Provide the (x, y) coordinate of the cell's center where the given text is located.  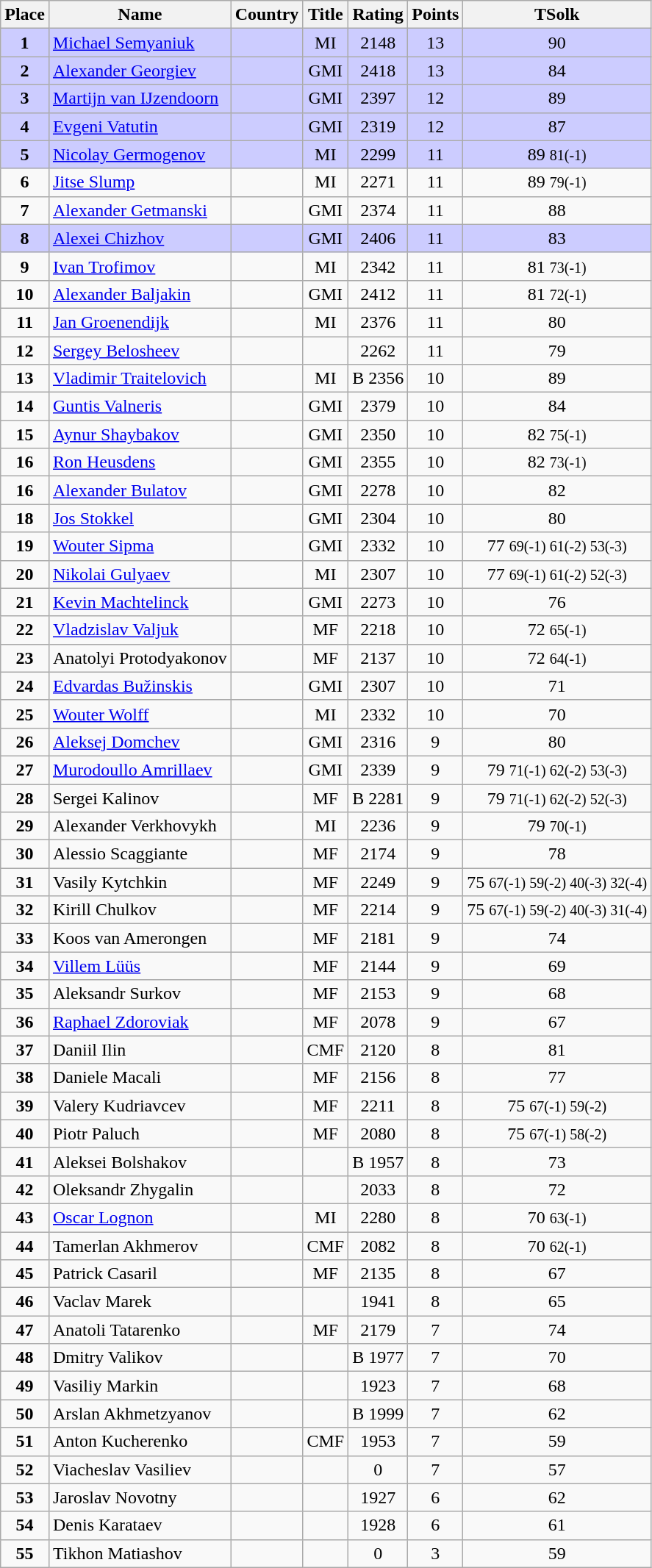
Alexander Georgiev (140, 71)
Alexander Baljakin (140, 294)
79 71(-1) 62(-2) 53(-3) (557, 770)
Ivan Trofimov (140, 266)
46 (25, 1302)
2181 (378, 938)
2179 (378, 1330)
Villem Lüüs (140, 966)
2120 (378, 1050)
Anton Kucherenko (140, 1442)
1923 (378, 1386)
2339 (378, 770)
Dmitry Valikov (140, 1358)
30 (25, 854)
2271 (378, 182)
Aleksei Bolshakov (140, 1161)
81 72(-1) (557, 294)
41 (25, 1161)
79 71(-1) 62(-2) 52(-3) (557, 798)
2397 (378, 99)
69 (557, 966)
1928 (378, 1525)
75 67(-1) 59(-2) (557, 1106)
22 (25, 630)
Daniele Macali (140, 1078)
2262 (378, 351)
B 1999 (378, 1414)
29 (25, 826)
2418 (378, 71)
2278 (378, 490)
48 (25, 1358)
Nikolai Gulyaev (140, 574)
2319 (378, 126)
35 (25, 994)
2148 (378, 43)
Points (435, 15)
47 (25, 1330)
72 64(-1) (557, 658)
90 (557, 43)
15 (25, 434)
Tikhon Matiashov (140, 1553)
Edvardas Bužinskis (140, 686)
Aynur Shaybakov (140, 434)
B 2356 (378, 379)
54 (25, 1525)
Guntis Valneris (140, 407)
Jan Groenendijk (140, 322)
73 (557, 1161)
Daniil Ilin (140, 1050)
89 81(-1) (557, 154)
55 (25, 1553)
Michael Semyaniuk (140, 43)
19 (25, 546)
1 (25, 43)
2379 (378, 407)
Vaclav Marek (140, 1302)
88 (557, 210)
2374 (378, 210)
71 (557, 686)
2078 (378, 1022)
2218 (378, 630)
32 (25, 910)
2355 (378, 462)
57 (557, 1469)
72 (557, 1189)
81 73(-1) (557, 266)
TSolk (557, 15)
31 (25, 882)
Valery Kudriavcev (140, 1106)
Alexander Verkhovykh (140, 826)
Anatolyi Protodyakonov (140, 658)
Arslan Akhmetzyanov (140, 1414)
40 (25, 1134)
B 1977 (378, 1358)
24 (25, 686)
50 (25, 1414)
Oscar Lognon (140, 1217)
82 75(-1) (557, 434)
Name (140, 15)
B 2281 (378, 798)
Kevin Machtelinck (140, 602)
2174 (378, 854)
Vladzislav Valjuk (140, 630)
23 (25, 658)
27 (25, 770)
82 73(-1) (557, 462)
1941 (378, 1302)
82 (557, 490)
76 (557, 602)
2 (25, 71)
2080 (378, 1134)
2137 (378, 658)
79 70(-1) (557, 826)
4 (25, 126)
Kirill Chulkov (140, 910)
44 (25, 1246)
2214 (378, 910)
2376 (378, 322)
2350 (378, 434)
83 (557, 238)
52 (25, 1469)
34 (25, 966)
49 (25, 1386)
Koos van Amerongen (140, 938)
2280 (378, 1217)
Title (326, 15)
51 (25, 1442)
Evgeni Vatutin (140, 126)
2412 (378, 294)
Wouter Wolff (140, 714)
45 (25, 1274)
25 (25, 714)
Country (267, 15)
Jaroslav Novotny (140, 1497)
53 (25, 1497)
Jitse Slump (140, 182)
38 (25, 1078)
Vasiliy Markin (140, 1386)
Alexei Chizhov (140, 238)
Patrick Casaril (140, 1274)
2033 (378, 1189)
81 (557, 1050)
2299 (378, 154)
72 65(-1) (557, 630)
Murodoullo Amrillaev (140, 770)
Sergey Belosheev (140, 351)
Jos Stokkel (140, 518)
1927 (378, 1497)
18 (25, 518)
87 (557, 126)
Aleksandr Surkov (140, 994)
2236 (378, 826)
65 (557, 1302)
2342 (378, 266)
43 (25, 1217)
36 (25, 1022)
89 79(-1) (557, 182)
Anatoli Tatarenko (140, 1330)
39 (25, 1106)
2273 (378, 602)
2156 (378, 1078)
Wouter Sipma (140, 546)
2153 (378, 994)
70 62(-1) (557, 1246)
77 69(-1) 61(-2) 53(-3) (557, 546)
21 (25, 602)
28 (25, 798)
42 (25, 1189)
Place (25, 15)
79 (557, 351)
Vasily Kytchkin (140, 882)
2304 (378, 518)
Alexander Bulatov (140, 490)
Aleksej Domchev (140, 742)
5 (25, 154)
Raphael Zdoroviak (140, 1022)
Tamerlan Akhmerov (140, 1246)
2144 (378, 966)
Sergei Kalinov (140, 798)
78 (557, 854)
77 (557, 1078)
70 63(-1) (557, 1217)
Oleksandr Zhygalin (140, 1189)
2249 (378, 882)
2316 (378, 742)
2135 (378, 1274)
37 (25, 1050)
1953 (378, 1442)
Denis Karataev (140, 1525)
77 69(-1) 61(-2) 52(-3) (557, 574)
Rating (378, 15)
Alessio Scaggiante (140, 854)
26 (25, 742)
Ron Heusdens (140, 462)
61 (557, 1525)
2211 (378, 1106)
75 67(-1) 59(-2) 40(-3) 32(-4) (557, 882)
2082 (378, 1246)
Martijn van IJzendoorn (140, 99)
75 67(-1) 59(-2) 40(-3) 31(-4) (557, 910)
Vladimir Traitelovich (140, 379)
75 67(-1) 58(-2) (557, 1134)
Viacheslav Vasiliev (140, 1469)
Alexander Getmanski (140, 210)
Nicolay Germogenov (140, 154)
33 (25, 938)
14 (25, 407)
2406 (378, 238)
20 (25, 574)
Piotr Paluch (140, 1134)
B 1957 (378, 1161)
